Output the (X, Y) coordinate of the center of the cell containing the given text.  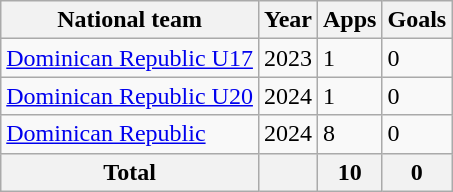
Total (130, 172)
Dominican Republic U20 (130, 96)
Dominican Republic U17 (130, 58)
Apps (350, 20)
National team (130, 20)
2023 (288, 58)
Dominican Republic (130, 134)
10 (350, 172)
Goals (417, 20)
Year (288, 20)
8 (350, 134)
